Return [x, y] of the center of cell containing provided text 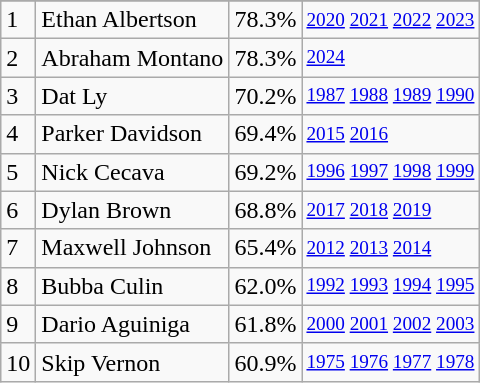
69.2% [266, 172]
Maxwell Johnson [132, 248]
Abraham Montano [132, 58]
9 [18, 324]
70.2% [266, 96]
65.4% [266, 248]
Bubba Culin [132, 286]
1987 1988 1989 1990 [390, 96]
1996 1997 1998 1999 [390, 172]
Dario Aguiniga [132, 324]
Dylan Brown [132, 210]
Parker Davidson [132, 134]
6 [18, 210]
Ethan Albertson [132, 20]
2 [18, 58]
2017 2018 2019 [390, 210]
2015 2016 [390, 134]
1992 1993 1994 1995 [390, 286]
69.4% [266, 134]
7 [18, 248]
62.0% [266, 286]
4 [18, 134]
Dat Ly [132, 96]
Nick Cecava [132, 172]
68.8% [266, 210]
3 [18, 96]
2024 [390, 58]
10 [18, 362]
61.8% [266, 324]
5 [18, 172]
2000 2001 2002 2003 [390, 324]
1 [18, 20]
8 [18, 286]
2012 2013 2014 [390, 248]
60.9% [266, 362]
Skip Vernon [132, 362]
1975 1976 1977 1978 [390, 362]
2020 2021 2022 2023 [390, 20]
